Locate the cell with the specified text and output its [X, Y] center coordinate. 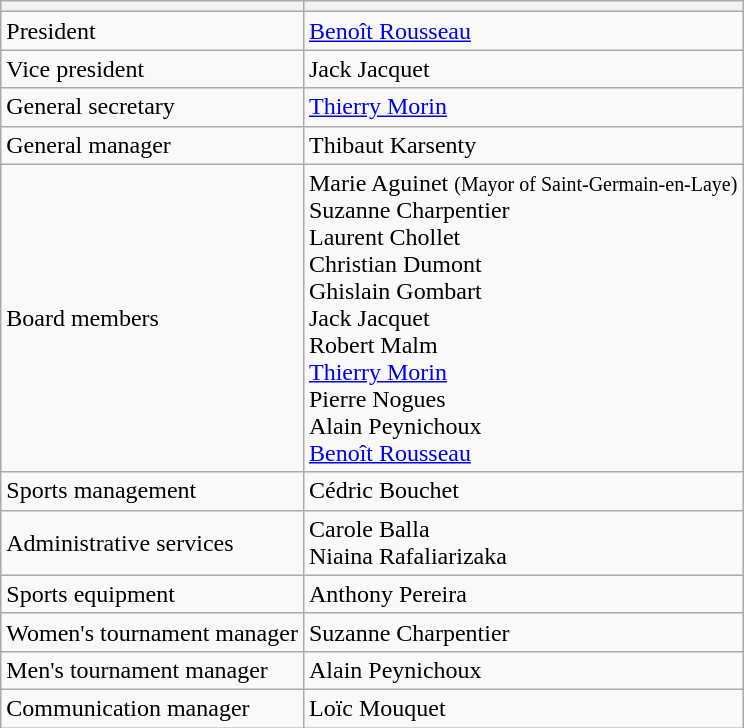
Anthony Pereira [523, 594]
General secretary [152, 107]
President [152, 31]
Vice president [152, 69]
Thibaut Karsenty [523, 145]
Thierry Morin [523, 107]
Carole Balla Niaina Rafaliarizaka [523, 542]
Communication manager [152, 708]
Men's tournament manager [152, 670]
Administrative services [152, 542]
Sports equipment [152, 594]
Jack Jacquet [523, 69]
Sports management [152, 491]
Loïc Mouquet [523, 708]
Suzanne Charpentier [523, 632]
General manager [152, 145]
Alain Peynichoux [523, 670]
Cédric Bouchet [523, 491]
Benoît Rousseau [523, 31]
Board members [152, 318]
Women's tournament manager [152, 632]
